Pinpoint the cell where the given text exists, returning its (x, y) midpoint coordinate. 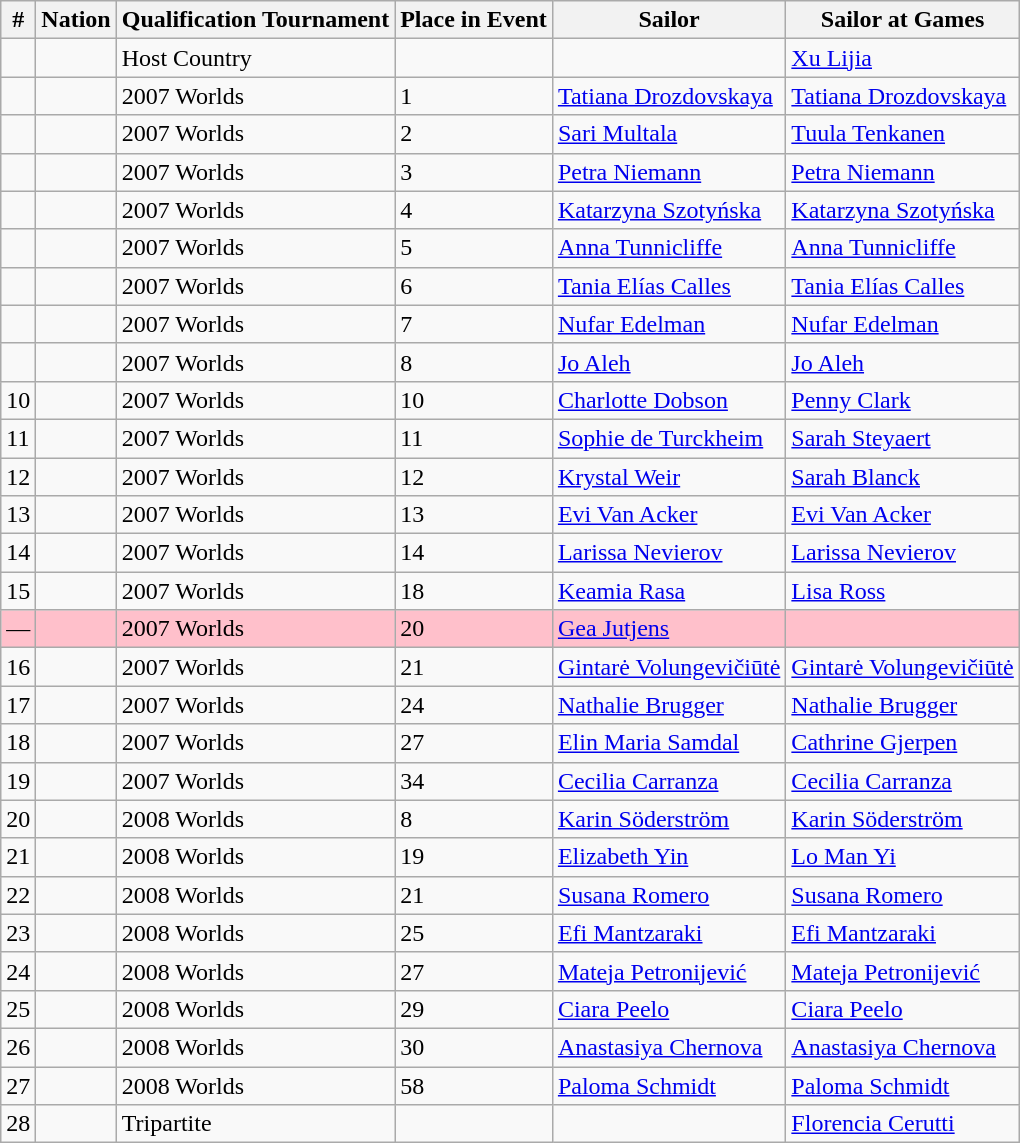
Sari Multala (668, 134)
6 (474, 286)
34 (474, 781)
Lisa Ross (902, 591)
4 (474, 210)
5 (474, 248)
Xu Lijia (902, 58)
15 (18, 591)
Keamia Rasa (668, 591)
Krystal Weir (668, 477)
2 (474, 134)
Sailor (668, 20)
58 (474, 1085)
17 (18, 705)
Place in Event (474, 20)
Sophie de Turckheim (668, 438)
Gea Jutjens (668, 629)
Elin Maria Samdal (668, 743)
1 (474, 96)
Charlotte Dobson (668, 400)
Elizabeth Yin (668, 857)
Sarah Blanck (902, 477)
Lo Man Yi (902, 857)
29 (474, 1009)
Host Country (255, 58)
Penny Clark (902, 400)
22 (18, 895)
# (18, 20)
23 (18, 933)
3 (474, 172)
30 (474, 1047)
Florencia Cerutti (902, 1124)
— (18, 629)
Tuula Tenkanen (902, 134)
Qualification Tournament (255, 20)
Nation (76, 20)
16 (18, 667)
Sarah Steyaert (902, 438)
7 (474, 324)
26 (18, 1047)
Tripartite (255, 1124)
Sailor at Games (902, 20)
Cathrine Gjerpen (902, 743)
28 (18, 1124)
